Return [x, y] of the center of cell containing provided text 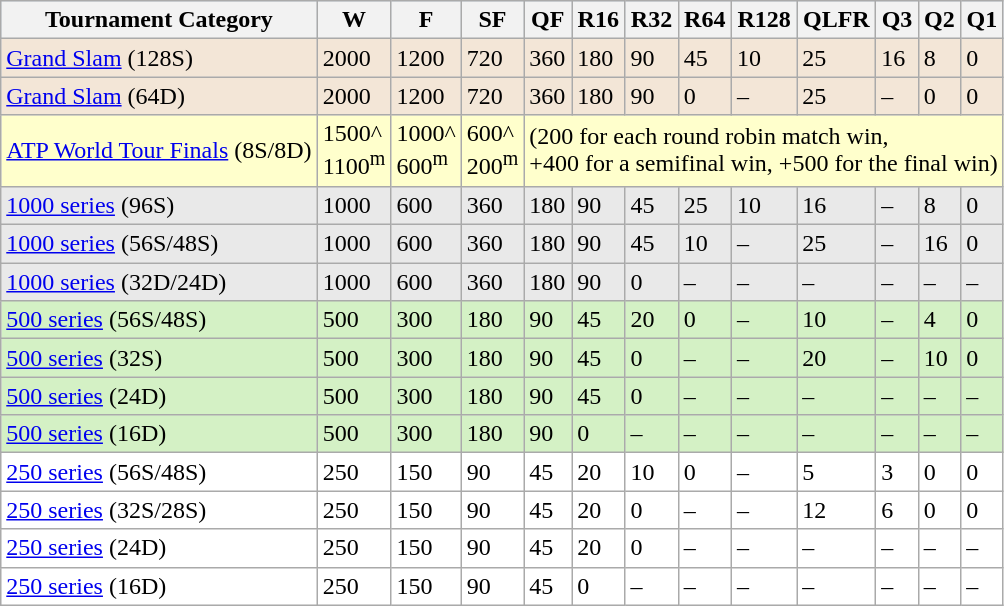
Q3 [897, 20]
250 series (24D) [159, 548]
1000 series (32D/24D) [159, 282]
5 [836, 472]
6 [897, 510]
500 series (16D) [159, 434]
1000 series (96S) [159, 205]
ATP World Tour Finals (8S/8D) [159, 151]
R128 [764, 20]
Grand Slam (64D) [159, 96]
1000 series (56S/48S) [159, 244]
250 series (16D) [159, 586]
500 series (56S/48S) [159, 320]
Tournament Category [159, 20]
Grand Slam (128S) [159, 58]
500 series (32S) [159, 358]
QF [548, 20]
F [426, 20]
3 [897, 472]
Q1 [982, 20]
Q2 [939, 20]
1500^1100m [354, 151]
12 [836, 510]
500 series (24D) [159, 396]
W [354, 20]
250 series (32S/28S) [159, 510]
600^200m [492, 151]
R32 [652, 20]
QLFR [836, 20]
1000^600m [426, 151]
R64 [704, 20]
4 [939, 320]
250 series (56S/48S) [159, 472]
SF [492, 20]
(200 for each round robin match win, +400 for a semifinal win, +500 for the final win) [764, 151]
R16 [598, 20]
